Return [X, Y] of the center of cell containing provided text 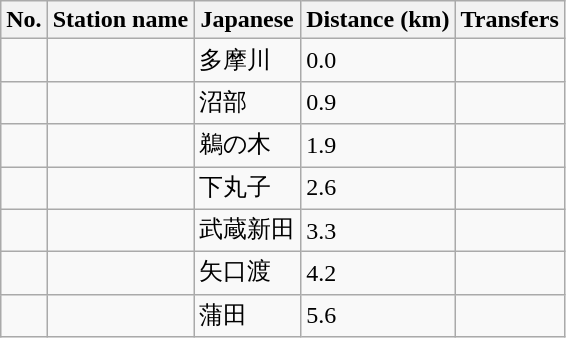
鵜の木 [248, 146]
多摩川 [248, 60]
Transfers [510, 20]
3.3 [378, 230]
1.9 [378, 146]
矢口渡 [248, 274]
下丸子 [248, 188]
Distance (km) [378, 20]
0.9 [378, 102]
0.0 [378, 60]
Station name [120, 20]
Japanese [248, 20]
5.6 [378, 316]
No. [24, 20]
沼部 [248, 102]
武蔵新田 [248, 230]
4.2 [378, 274]
蒲田 [248, 316]
2.6 [378, 188]
